Identify which cell holds the provided text, then report its [X, Y] central coordinate. 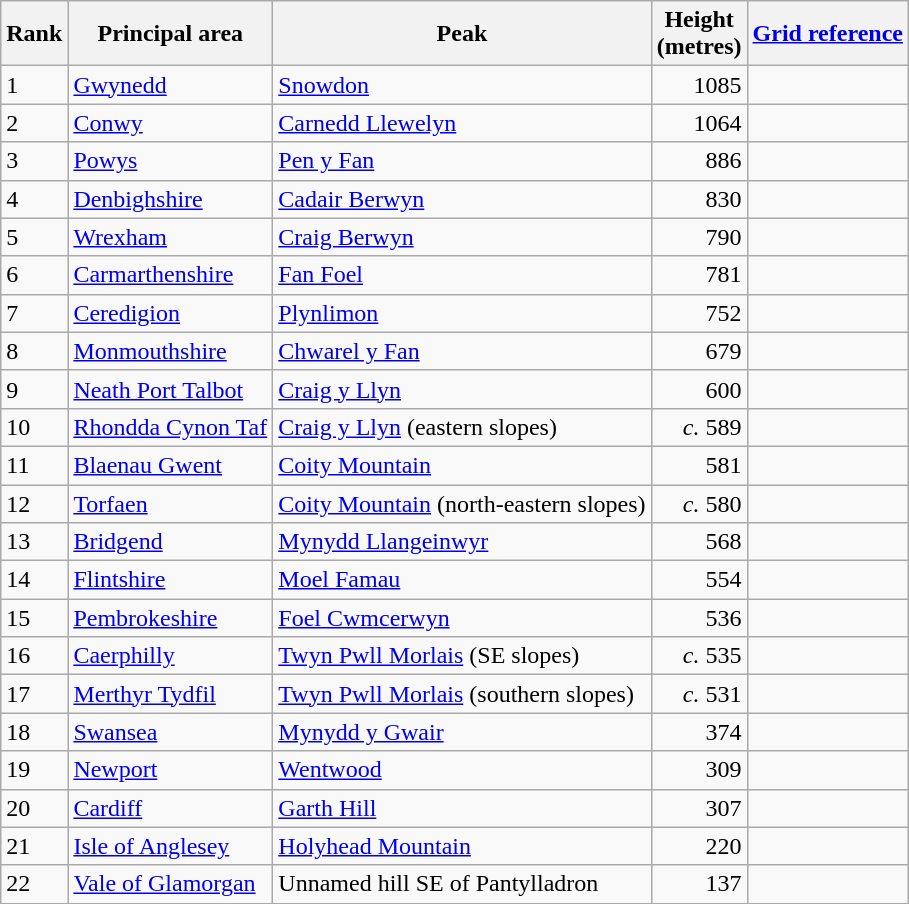
21 [34, 846]
3 [34, 161]
22 [34, 884]
Foel Cwmcerwyn [462, 618]
13 [34, 542]
137 [699, 884]
c. 531 [699, 694]
20 [34, 808]
15 [34, 618]
17 [34, 694]
536 [699, 618]
Pembrokeshire [170, 618]
Fan Foel [462, 275]
554 [699, 580]
568 [699, 542]
4 [34, 199]
Carmarthenshire [170, 275]
600 [699, 389]
Coity Mountain [462, 465]
679 [699, 351]
Cardiff [170, 808]
8 [34, 351]
Moel Famau [462, 580]
Craig Berwyn [462, 237]
Merthyr Tydfil [170, 694]
781 [699, 275]
Flintshire [170, 580]
Unnamed hill SE of Pantylladron [462, 884]
Gwynedd [170, 85]
Height(metres) [699, 34]
Pen y Fan [462, 161]
9 [34, 389]
Wrexham [170, 237]
Monmouthshire [170, 351]
18 [34, 732]
Powys [170, 161]
374 [699, 732]
7 [34, 313]
307 [699, 808]
Neath Port Talbot [170, 389]
Plynlimon [462, 313]
Denbighshire [170, 199]
830 [699, 199]
Mynydd y Gwair [462, 732]
Blaenau Gwent [170, 465]
2 [34, 123]
Caerphilly [170, 656]
Torfaen [170, 503]
14 [34, 580]
10 [34, 427]
886 [699, 161]
Newport [170, 770]
6 [34, 275]
Twyn Pwll Morlais (southern slopes) [462, 694]
Rhondda Cynon Taf [170, 427]
11 [34, 465]
Cadair Berwyn [462, 199]
16 [34, 656]
1064 [699, 123]
790 [699, 237]
Conwy [170, 123]
Garth Hill [462, 808]
c. 535 [699, 656]
Peak [462, 34]
Craig y Llyn (eastern slopes) [462, 427]
19 [34, 770]
Wentwood [462, 770]
c. 589 [699, 427]
Twyn Pwll Morlais (SE slopes) [462, 656]
Mynydd Llangeinwyr [462, 542]
c. 580 [699, 503]
1085 [699, 85]
Rank [34, 34]
Vale of Glamorgan [170, 884]
1 [34, 85]
Chwarel y Fan [462, 351]
Ceredigion [170, 313]
Isle of Anglesey [170, 846]
581 [699, 465]
Craig y Llyn [462, 389]
Holyhead Mountain [462, 846]
Swansea [170, 732]
Bridgend [170, 542]
5 [34, 237]
Coity Mountain (north-eastern slopes) [462, 503]
Snowdon [462, 85]
Grid reference [828, 34]
220 [699, 846]
Carnedd Llewelyn [462, 123]
752 [699, 313]
309 [699, 770]
Principal area [170, 34]
12 [34, 503]
